Capture the cell that displays the provided text and extract its [X, Y] central coordinate. 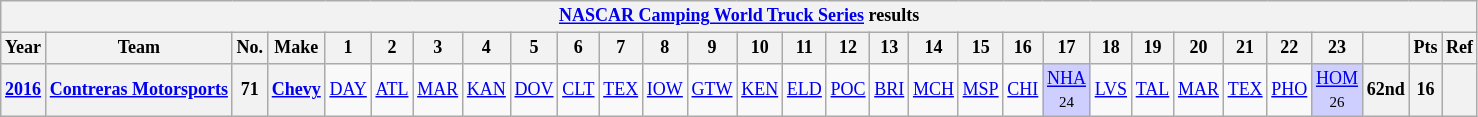
POC [848, 90]
4 [486, 48]
MSP [980, 90]
3 [438, 48]
8 [666, 48]
HOM26 [1338, 90]
Contreras Motorsports [138, 90]
ATL [392, 90]
5 [534, 48]
11 [805, 48]
20 [1199, 48]
Chevy [296, 90]
7 [621, 48]
Make [296, 48]
23 [1338, 48]
18 [1110, 48]
IOW [666, 90]
KEN [760, 90]
Team [138, 48]
17 [1067, 48]
CHI [1023, 90]
NASCAR Camping World Truck Series results [740, 16]
DAY [348, 90]
19 [1152, 48]
ELD [805, 90]
LVS [1110, 90]
PHO [1290, 90]
14 [934, 48]
Pts [1426, 48]
BRI [890, 90]
MCH [934, 90]
62nd [1386, 90]
1 [348, 48]
DOV [534, 90]
10 [760, 48]
CLT [578, 90]
Year [24, 48]
No. [250, 48]
KAN [486, 90]
15 [980, 48]
6 [578, 48]
12 [848, 48]
TAL [1152, 90]
71 [250, 90]
GTW [712, 90]
22 [1290, 48]
9 [712, 48]
2 [392, 48]
21 [1245, 48]
Ref [1460, 48]
13 [890, 48]
NHA24 [1067, 90]
2016 [24, 90]
